Determine the (X, Y) coordinate at the center of the cell enclosing the given text.  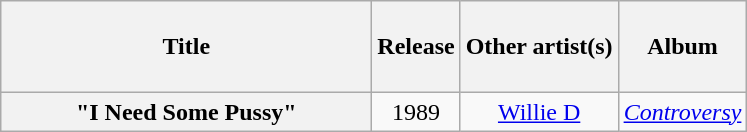
Release (416, 47)
Controversy (682, 112)
Album (682, 47)
Title (186, 47)
"I Need Some Pussy" (186, 112)
Other artist(s) (539, 47)
1989 (416, 112)
Willie D (539, 112)
